Capture the cell that displays the provided text and extract its (X, Y) central coordinate. 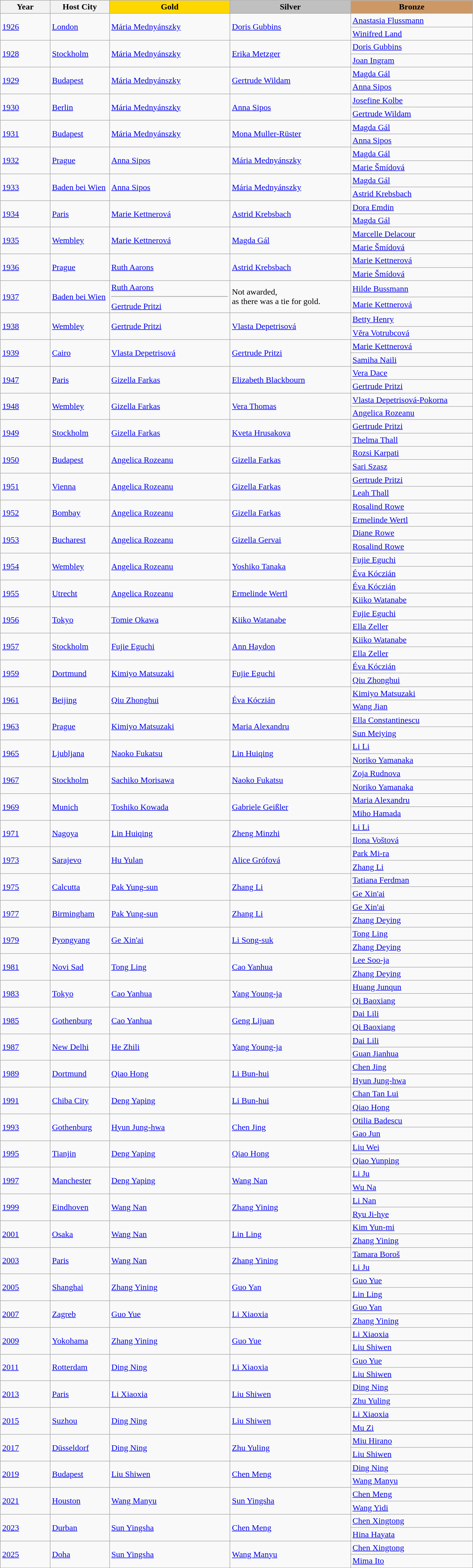
Vienna (80, 486)
1965 (25, 753)
1991 (25, 1101)
1975 (25, 887)
Mona Muller-Rüster (290, 134)
Hina Hayata (412, 1534)
1973 (25, 860)
Dora Emdin (412, 207)
Marcelle Delacour (412, 234)
Beijing (80, 700)
1985 (25, 1020)
Durban (80, 1528)
1967 (25, 780)
Eindhoven (80, 1207)
Betty Henry (412, 319)
Erika Metzger (290, 54)
1939 (25, 353)
Joan Ingram (412, 60)
Winifred Land (412, 34)
1953 (25, 540)
2019 (25, 1474)
Tamara Boroš (412, 1254)
Osaka (80, 1234)
Tatiana Ferdman (412, 880)
1947 (25, 379)
2001 (25, 1234)
Yokohama (80, 1341)
Gizella Gervai (290, 540)
2007 (25, 1314)
Geng Lijuan (290, 1020)
Thelma Thall (412, 440)
1977 (25, 914)
Anastasia Flussmann (412, 20)
Sachiko Morisawa (170, 780)
Liu Wei (412, 1147)
1993 (25, 1127)
London (80, 27)
Gabriele Geißler (290, 807)
2009 (25, 1341)
Ilona Voštová (412, 840)
1952 (25, 513)
Sari Szasz (412, 466)
1997 (25, 1180)
1951 (25, 486)
1934 (25, 214)
2015 (25, 1421)
He Zhili (170, 1047)
Suzhou (80, 1421)
2017 (25, 1447)
1961 (25, 700)
Huang Junqun (412, 987)
Qiao Yunping (412, 1160)
Lee Soo-ja (412, 960)
Sarajevo (80, 860)
Park Mi-ra (412, 854)
1932 (25, 160)
Miu Hirano (412, 1441)
1956 (25, 620)
1950 (25, 460)
Berlin (80, 107)
2023 (25, 1528)
1989 (25, 1074)
Wu Na (412, 1187)
Silver (290, 7)
Chan Tan Lui (412, 1094)
2005 (25, 1287)
Calcutta (80, 887)
Birmingham (80, 914)
Alice Grófová (290, 860)
1938 (25, 326)
Mima Ito (412, 1561)
Year (25, 7)
Kim Yun-mi (412, 1227)
Host City (80, 7)
2025 (25, 1554)
Pyongyang (80, 940)
Diane Rowe (412, 533)
Gold (170, 7)
Otilia Badescu (412, 1121)
Gao Jun (412, 1134)
Düsseldorf (80, 1447)
Nagoya (80, 833)
Not awarded,as there was a tie for gold. (290, 297)
1981 (25, 967)
1935 (25, 241)
Toshiko Kowada (170, 807)
1979 (25, 940)
Zagreb (80, 1314)
Zheng Minzhi (290, 833)
Tianjin (80, 1154)
1949 (25, 433)
Shanghai (80, 1287)
2011 (25, 1367)
Ruth Aarons Gertrude Pritzi (170, 297)
Ryu Ji-hye (412, 1214)
Elizabeth Blackbourn (290, 379)
Bombay (80, 513)
1931 (25, 134)
Tomie Okawa (170, 620)
Guan Jianhua (412, 1054)
1995 (25, 1154)
Zoja Rudnova (412, 773)
Sun Meiying (412, 733)
Yoshiko Tanaka (290, 566)
Rozsi Karpati (412, 453)
Li Nan (412, 1200)
Houston (80, 1501)
1983 (25, 994)
1930 (25, 107)
Leah Thall (412, 493)
Samiha Naili (412, 359)
1957 (25, 647)
Wang Jian (412, 707)
Wang Yidi (412, 1508)
2003 (25, 1260)
1926 (25, 27)
Doha (80, 1554)
Hu Yulan (170, 860)
1937 (25, 297)
Rotterdam (80, 1367)
New Delhi (80, 1047)
1929 (25, 80)
Cairo (80, 353)
2021 (25, 1501)
1933 (25, 187)
Vera Thomas (290, 406)
1928 (25, 54)
1963 (25, 727)
Utrecht (80, 593)
Ann Haydon (290, 647)
Novi Sad (80, 967)
1954 (25, 566)
1969 (25, 807)
Li Song-suk (290, 940)
1971 (25, 833)
1959 (25, 673)
Miho Hamada (412, 813)
Ljubljana (80, 753)
1955 (25, 593)
Věra Votrubcová (412, 333)
Bronze (412, 7)
Bucharest (80, 540)
Munich (80, 807)
Ruth Aarons (170, 267)
1936 (25, 267)
Mu Zi (412, 1427)
Josefine Kolbe (412, 100)
1999 (25, 1207)
Ella Constantinescu (412, 720)
Hilde Bussmann (412, 289)
Kveta Hrusakova (290, 433)
Chiba City (80, 1101)
1948 (25, 406)
Vlasta Depetrisová-Pokorna (412, 399)
2013 (25, 1394)
Vera Dace (412, 373)
Manchester (80, 1180)
1987 (25, 1047)
